Provide the [X, Y] coordinate of the cell's center where the given text is located.  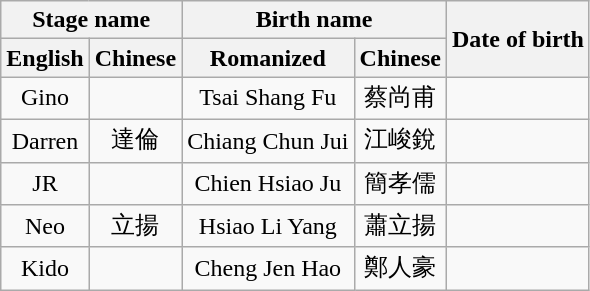
Romanized [268, 58]
鄭人豪 [400, 268]
Birth name [314, 20]
Date of birth [518, 39]
Chiang Chun Jui [268, 140]
Neo [45, 226]
Kido [45, 268]
Darren [45, 140]
Tsai Shang Fu [268, 98]
江峻銳 [400, 140]
JR [45, 184]
蕭立揚 [400, 226]
立揚 [135, 226]
Chien Hsiao Ju [268, 184]
蔡尚甫 [400, 98]
Stage name [92, 20]
達倫 [135, 140]
簡孝儒 [400, 184]
English [45, 58]
Hsiao Li Yang [268, 226]
Gino [45, 98]
Cheng Jen Hao [268, 268]
